Pinpoint the cell where the given text exists, returning its [X, Y] midpoint coordinate. 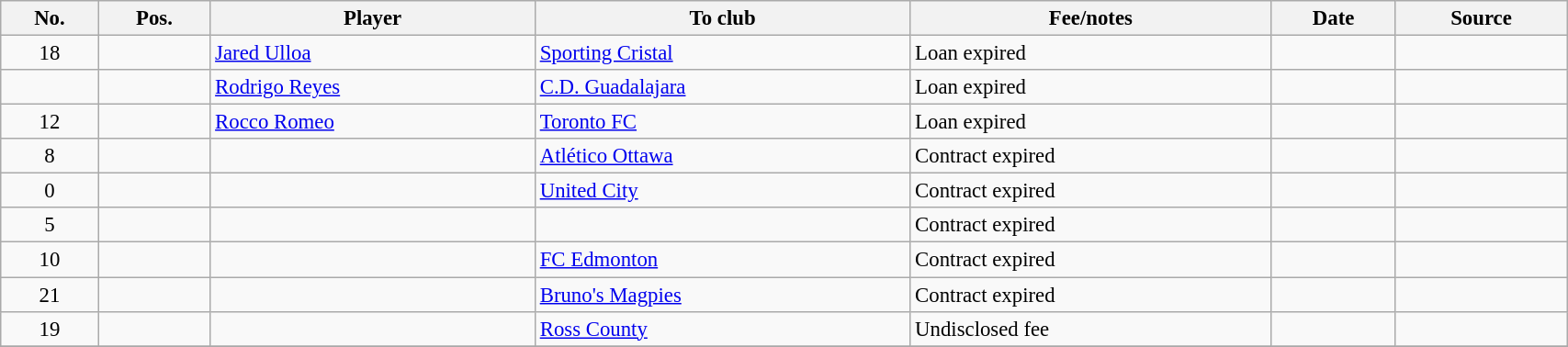
C.D. Guadalajara [722, 87]
Bruno's Magpies [722, 295]
18 [50, 53]
0 [50, 191]
19 [50, 329]
8 [50, 156]
Ross County [722, 329]
21 [50, 295]
Source [1481, 18]
FC Edmonton [722, 260]
Pos. [154, 18]
5 [50, 225]
Date [1334, 18]
Sporting Cristal [722, 53]
Fee/notes [1091, 18]
12 [50, 122]
Undisclosed fee [1091, 329]
Jared Ulloa [373, 53]
Player [373, 18]
Atlético Ottawa [722, 156]
No. [50, 18]
Rocco Romeo [373, 122]
To club [722, 18]
United City [722, 191]
10 [50, 260]
Rodrigo Reyes [373, 87]
Toronto FC [722, 122]
